Return the (x, y) coordinate for the center point of the cell that contains the specified text.  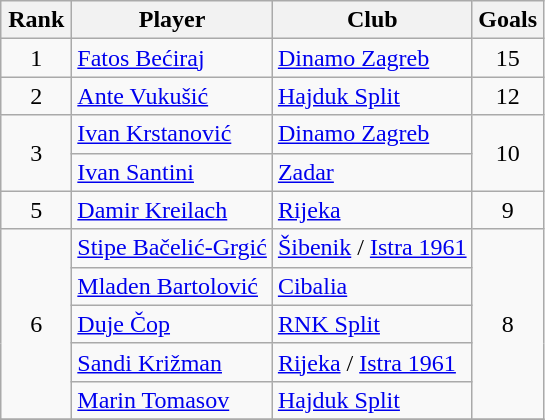
15 (508, 58)
Šibenik / Istra 1961 (372, 248)
Ivan Santini (172, 172)
Marin Tomasov (172, 400)
Rijeka / Istra 1961 (372, 362)
Rank (36, 20)
8 (508, 324)
1 (36, 58)
9 (508, 210)
Rijeka (372, 210)
3 (36, 153)
12 (508, 96)
Cibalia (372, 286)
Ivan Krstanović (172, 134)
Goals (508, 20)
6 (36, 324)
Stipe Bačelić-Grgić (172, 248)
Club (372, 20)
Duje Čop (172, 324)
10 (508, 153)
Mladen Bartolović (172, 286)
Damir Kreilach (172, 210)
Fatos Bećiraj (172, 58)
5 (36, 210)
RNK Split (372, 324)
2 (36, 96)
Zadar (372, 172)
Player (172, 20)
Ante Vukušić (172, 96)
Sandi Križman (172, 362)
